Find where the given text appears and provide that cell's center as [x, y] coordinate. 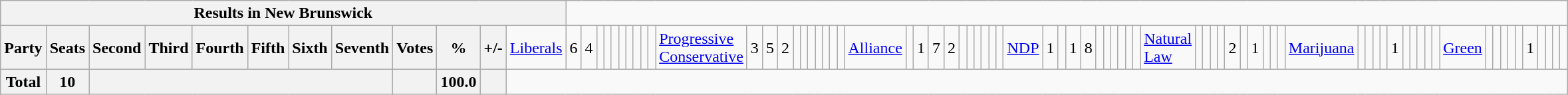
Total [23, 82]
7 [936, 48]
Second [117, 48]
5 [770, 48]
6 [573, 48]
Fifth [268, 48]
Fourth [219, 48]
Marijuana [1321, 48]
8 [1088, 48]
Votes [415, 48]
10 [67, 82]
3 [754, 48]
+/- [493, 48]
Seventh [362, 48]
Progressive Conservative [702, 48]
Seats [67, 48]
100.0 [459, 82]
4 [589, 48]
NDP [1023, 48]
Third [169, 48]
Alliance [875, 48]
Sixth [310, 48]
Natural Law [1168, 48]
Results in New Brunswick [283, 13]
Party [23, 48]
Liberals [536, 48]
% [459, 48]
Green [1463, 48]
